Provide the (x, y) coordinate of the cell's center where the given text is located.  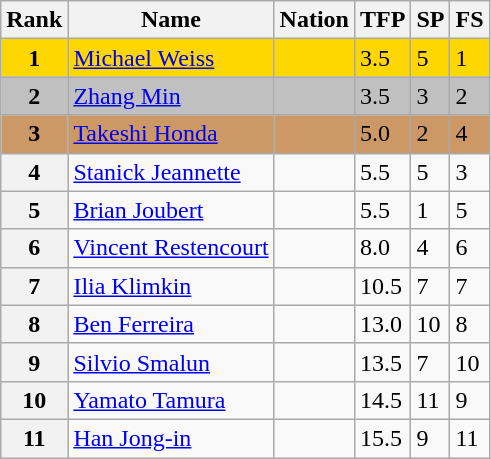
Takeshi Honda (171, 134)
10.5 (382, 286)
FS (470, 20)
SP (430, 20)
Brian Joubert (171, 210)
13.0 (382, 324)
Ilia Klimkin (171, 286)
Vincent Restencourt (171, 248)
Han Jong-in (171, 438)
Ben Ferreira (171, 324)
Rank (34, 20)
13.5 (382, 362)
5.0 (382, 134)
Name (171, 20)
8.0 (382, 248)
Nation (314, 20)
Stanick Jeannette (171, 172)
15.5 (382, 438)
TFP (382, 20)
Silvio Smalun (171, 362)
Michael Weiss (171, 58)
Zhang Min (171, 96)
Yamato Tamura (171, 400)
14.5 (382, 400)
